Identify which cell holds the provided text, then report its [x, y] central coordinate. 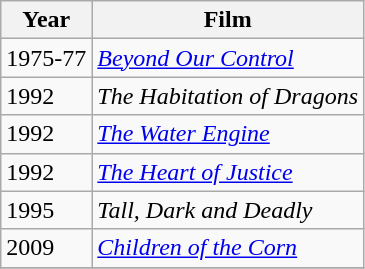
Film [228, 20]
Tall, Dark and Deadly [228, 210]
The Habitation of Dragons [228, 96]
1975-77 [46, 58]
The Heart of Justice [228, 172]
Year [46, 20]
The Water Engine [228, 134]
2009 [46, 248]
1995 [46, 210]
Beyond Our Control [228, 58]
Children of the Corn [228, 248]
